Identify which cell holds the provided text, then report its (X, Y) central coordinate. 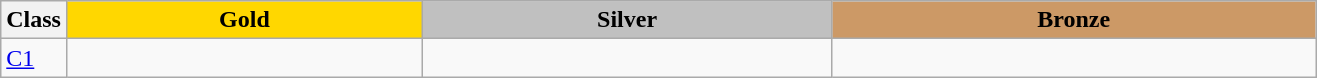
C1 (34, 58)
Class (34, 20)
Silver (626, 20)
Bronze (1074, 20)
Gold (244, 20)
